Detect which cell encompasses the target text, then output its (X, Y) center coordinate. 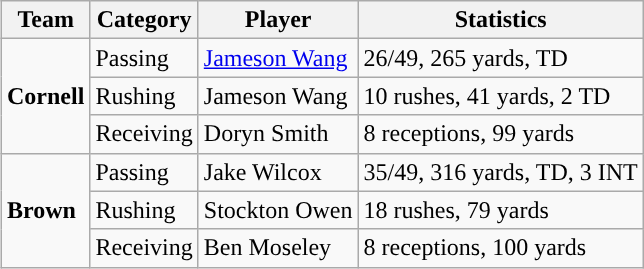
35/49, 316 yards, TD, 3 INT (500, 172)
Statistics (500, 20)
Doryn Smith (278, 134)
Jake Wilcox (278, 172)
26/49, 265 yards, TD (500, 58)
Team (46, 20)
10 rushes, 41 yards, 2 TD (500, 96)
8 receptions, 100 yards (500, 248)
Stockton Owen (278, 210)
8 receptions, 99 yards (500, 134)
Player (278, 20)
18 rushes, 79 yards (500, 210)
Category (144, 20)
Brown (46, 210)
Cornell (46, 96)
Ben Moseley (278, 248)
